Output the (X, Y) coordinate of the center of the cell containing the given text.  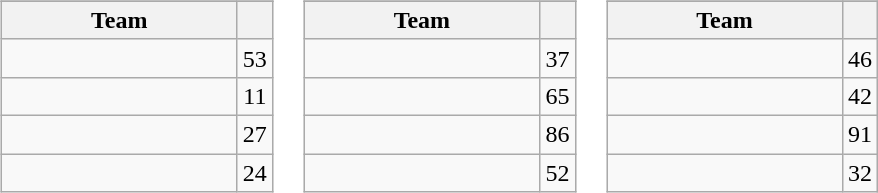
11 (254, 96)
42 (860, 96)
53 (254, 58)
27 (254, 134)
86 (558, 134)
46 (860, 58)
32 (860, 173)
52 (558, 173)
37 (558, 58)
24 (254, 173)
91 (860, 134)
65 (558, 96)
